Output the [X, Y] coordinate of the center of the cell containing the given text.  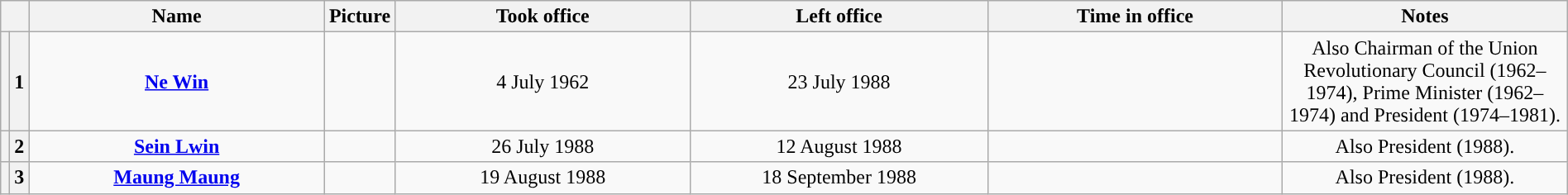
12 August 1988 [839, 146]
4 July 1962 [543, 81]
Sein Lwin [177, 146]
Maung Maung [177, 178]
Also Chairman of the Union Revolutionary Council (1962–1974), Prime Minister (1962–1974) and President (1974–1981). [1426, 81]
Name [177, 17]
Took office [543, 17]
Ne Win [177, 81]
19 August 1988 [543, 178]
3 [20, 178]
Notes [1426, 17]
26 July 1988 [543, 146]
1 [20, 81]
18 September 1988 [839, 178]
Time in office [1135, 17]
Picture [359, 17]
Left office [839, 17]
2 [20, 146]
23 July 1988 [839, 81]
